Identify which cell holds the provided text, then report its [X, Y] central coordinate. 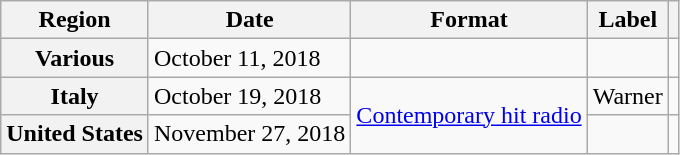
November 27, 2018 [249, 134]
Date [249, 20]
Warner [628, 96]
October 19, 2018 [249, 96]
Contemporary hit radio [469, 115]
Region [75, 20]
Label [628, 20]
United States [75, 134]
Various [75, 58]
Format [469, 20]
October 11, 2018 [249, 58]
Italy [75, 96]
